Return the [X, Y] coordinate for the center point of the cell that contains the specified text.  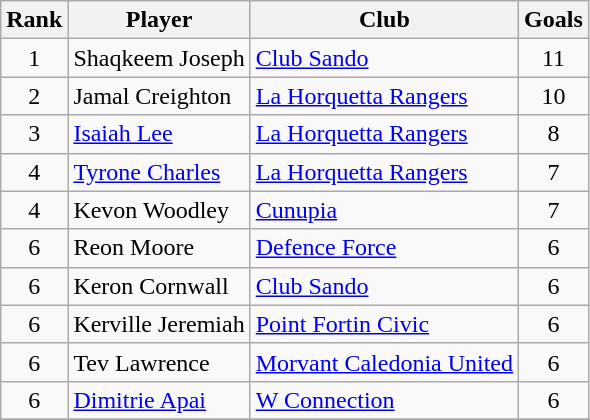
Rank [34, 20]
Keron Cornwall [159, 286]
Jamal Creighton [159, 96]
Club [384, 20]
W Connection [384, 400]
Goals [554, 20]
Cunupia [384, 210]
2 [34, 96]
Kerville Jeremiah [159, 324]
Reon Moore [159, 248]
Shaqkeem Joseph [159, 58]
8 [554, 134]
Player [159, 20]
Tev Lawrence [159, 362]
Isaiah Lee [159, 134]
Dimitrie Apai [159, 400]
Defence Force [384, 248]
11 [554, 58]
10 [554, 96]
3 [34, 134]
Morvant Caledonia United [384, 362]
Point Fortin Civic [384, 324]
1 [34, 58]
Kevon Woodley [159, 210]
Tyrone Charles [159, 172]
